Capture the cell that displays the provided text and extract its (X, Y) central coordinate. 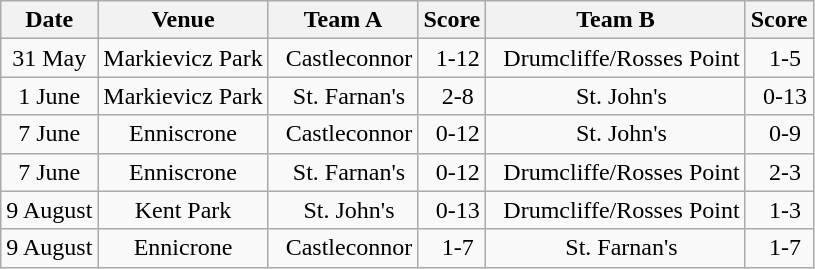
1-5 (779, 58)
1-3 (779, 210)
1-12 (452, 58)
2-3 (779, 172)
Team B (616, 20)
Ennicrone (183, 248)
Venue (183, 20)
Kent Park (183, 210)
0-9 (779, 134)
1 June (50, 96)
Date (50, 20)
Team A (343, 20)
2-8 (452, 96)
31 May (50, 58)
